Provide the (x, y) coordinate of the cell's center where the given text is located.  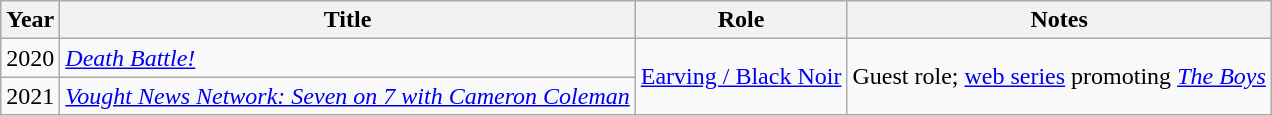
Death Battle! (348, 58)
Title (348, 20)
2021 (30, 96)
Earving / Black Noir (741, 77)
Role (741, 20)
Year (30, 20)
2020 (30, 58)
Guest role; web series promoting The Boys (1059, 77)
Vought News Network: Seven on 7 with Cameron Coleman (348, 96)
Notes (1059, 20)
